Extract the (x, y) coordinate from the center of the cell holding the provided text.  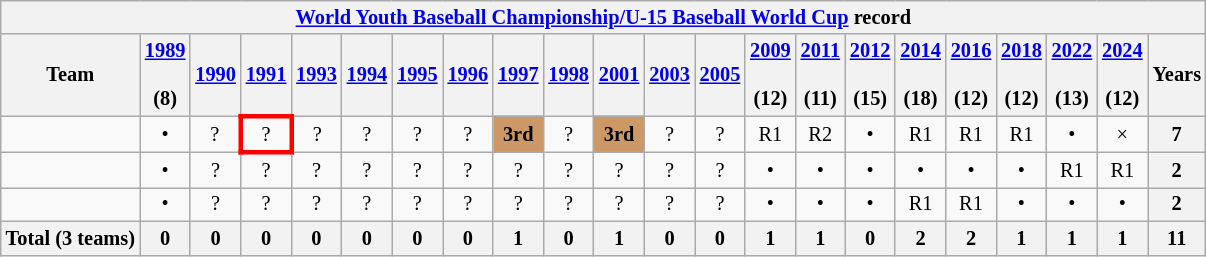
2003 (669, 75)
1989(8) (165, 75)
2012(15) (870, 75)
Years (1177, 75)
1997 (518, 75)
7 (1177, 134)
1993 (316, 75)
2009(12) (770, 75)
2024(12) (1122, 75)
1994 (367, 75)
× (1122, 134)
2018(12) (1021, 75)
2005 (720, 75)
R2 (820, 134)
World Youth Baseball Championship/U-15 Baseball World Cup record (604, 17)
2011(11) (820, 75)
1998 (568, 75)
Team (70, 75)
1996 (468, 75)
1990 (215, 75)
1995 (417, 75)
2022(13) (1072, 75)
2014(18) (920, 75)
Total (3 teams) (70, 238)
2016(12) (971, 75)
1991 (266, 75)
11 (1177, 238)
2001 (619, 75)
